Provide the (x, y) coordinate of the cell's center where the given text is located.  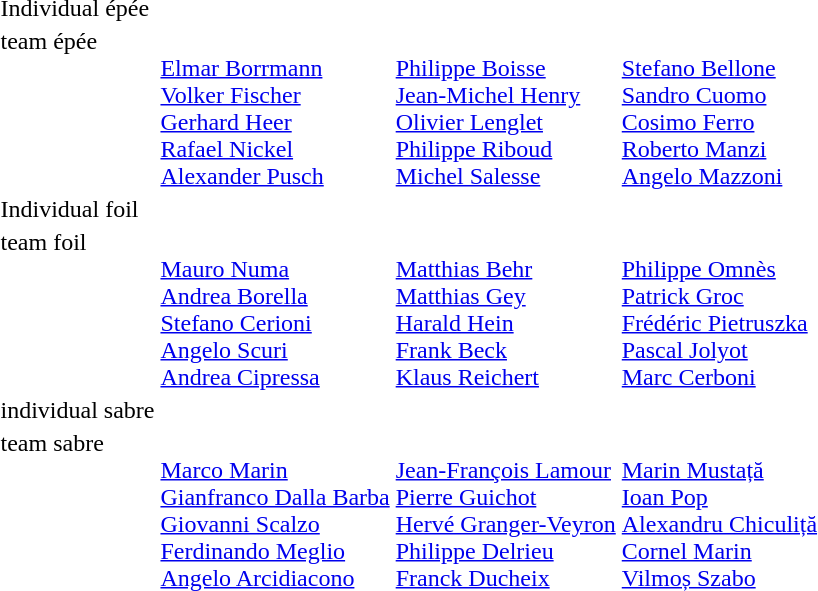
Stefano BelloneSandro CuomoCosimo FerroRoberto ManziAngelo Mazzoni (719, 108)
Philippe OmnèsPatrick GrocFrédéric PietruszkaPascal JolyotMarc Cerboni (719, 310)
Philippe BoisseJean-Michel HenryOlivier LengletPhilippe RiboudMichel Salesse (506, 108)
Mauro NumaAndrea BorellaStefano CerioniAngelo ScuriAndrea Cipressa (275, 310)
Elmar BorrmannVolker FischerGerhard HeerRafael NickelAlexander Pusch (275, 108)
Matthias BehrMatthias GeyHarald HeinFrank BeckKlaus Reichert (506, 310)
